Return [X, Y] of the center of cell containing provided text 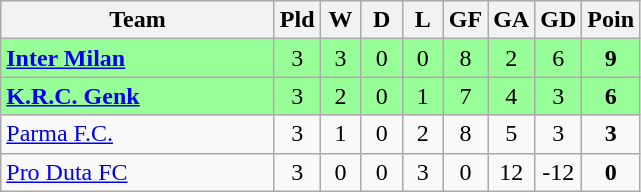
Parma F.C. [138, 134]
K.R.C. Genk [138, 96]
-12 [558, 172]
5 [512, 134]
9 [611, 58]
GD [558, 20]
Poin [611, 20]
GA [512, 20]
Pro Duta FC [138, 172]
L [422, 20]
Team [138, 20]
7 [465, 96]
W [340, 20]
D [382, 20]
4 [512, 96]
GF [465, 20]
Pld [297, 20]
12 [512, 172]
Inter Milan [138, 58]
